Return the (x, y) coordinate for the center point of the cell that contains the specified text.  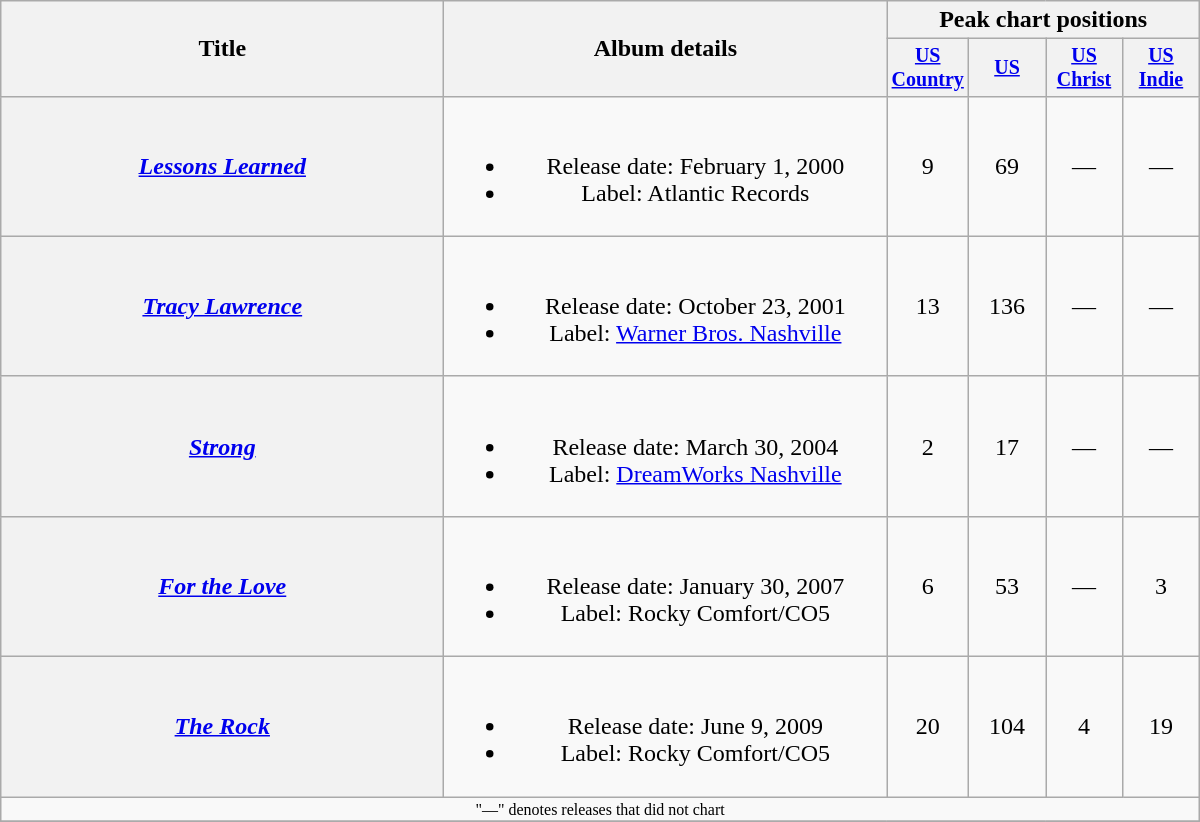
Album details (666, 49)
6 (928, 586)
2 (928, 446)
Release date: October 23, 2001Label: Warner Bros. Nashville (666, 306)
"—" denotes releases that did not chart (600, 809)
US (1008, 68)
104 (1008, 727)
3 (1160, 586)
Lessons Learned (222, 166)
USIndie (1160, 68)
Release date: June 9, 2009Label: Rocky Comfort/CO5 (666, 727)
69 (1008, 166)
US Country (928, 68)
4 (1084, 727)
Peak chart positions (1044, 20)
For the Love (222, 586)
Title (222, 49)
Release date: March 30, 2004Label: DreamWorks Nashville (666, 446)
US Christ (1084, 68)
9 (928, 166)
53 (1008, 586)
Release date: February 1, 2000Label: Atlantic Records (666, 166)
136 (1008, 306)
The Rock (222, 727)
20 (928, 727)
Tracy Lawrence (222, 306)
19 (1160, 727)
13 (928, 306)
Release date: January 30, 2007Label: Rocky Comfort/CO5 (666, 586)
17 (1008, 446)
Strong (222, 446)
